For the text-containing cell, return its midpoint in [X, Y] coordinate format. 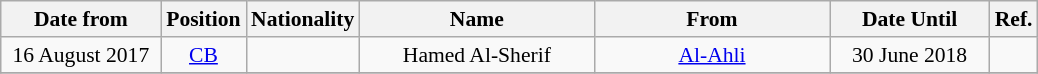
Date from [81, 19]
Nationality [302, 19]
Ref. [1014, 19]
Date Until [910, 19]
From [712, 19]
Al-Ahli [712, 55]
30 June 2018 [910, 55]
Name [476, 19]
Position [204, 19]
16 August 2017 [81, 55]
CB [204, 55]
Hamed Al-Sherif [476, 55]
